Locate the cell with the specified text and output its [x, y] center coordinate. 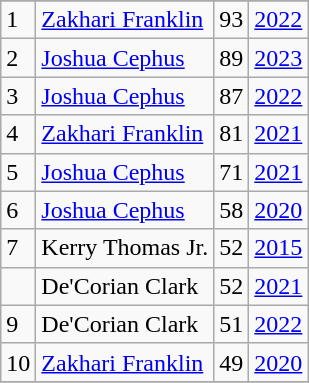
4 [18, 134]
51 [232, 324]
10 [18, 362]
49 [232, 362]
2015 [278, 248]
9 [18, 324]
Kerry Thomas Jr. [125, 248]
1 [18, 20]
71 [232, 172]
7 [18, 248]
81 [232, 134]
2 [18, 58]
3 [18, 96]
2023 [278, 58]
58 [232, 210]
5 [18, 172]
6 [18, 210]
87 [232, 96]
89 [232, 58]
93 [232, 20]
